From the cell containing the given text, extract its center point as [X, Y] coordinate. 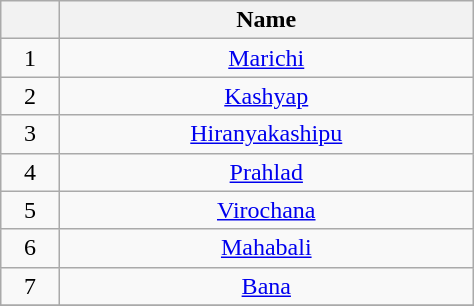
7 [30, 286]
Prahlad [266, 172]
Marichi [266, 58]
Mahabali [266, 248]
6 [30, 248]
Hiranyakashipu [266, 134]
Kashyap [266, 96]
Name [266, 20]
Bana [266, 286]
4 [30, 172]
1 [30, 58]
Virochana [266, 210]
2 [30, 96]
3 [30, 134]
5 [30, 210]
